Return (x, y) of the center of cell containing provided text 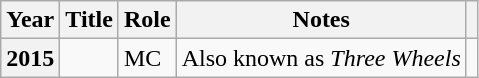
Year (30, 20)
MC (147, 58)
Notes (321, 20)
Role (147, 20)
Title (90, 20)
2015 (30, 58)
Also known as Three Wheels (321, 58)
